Detect which cell encompasses the target text, then output its [X, Y] center coordinate. 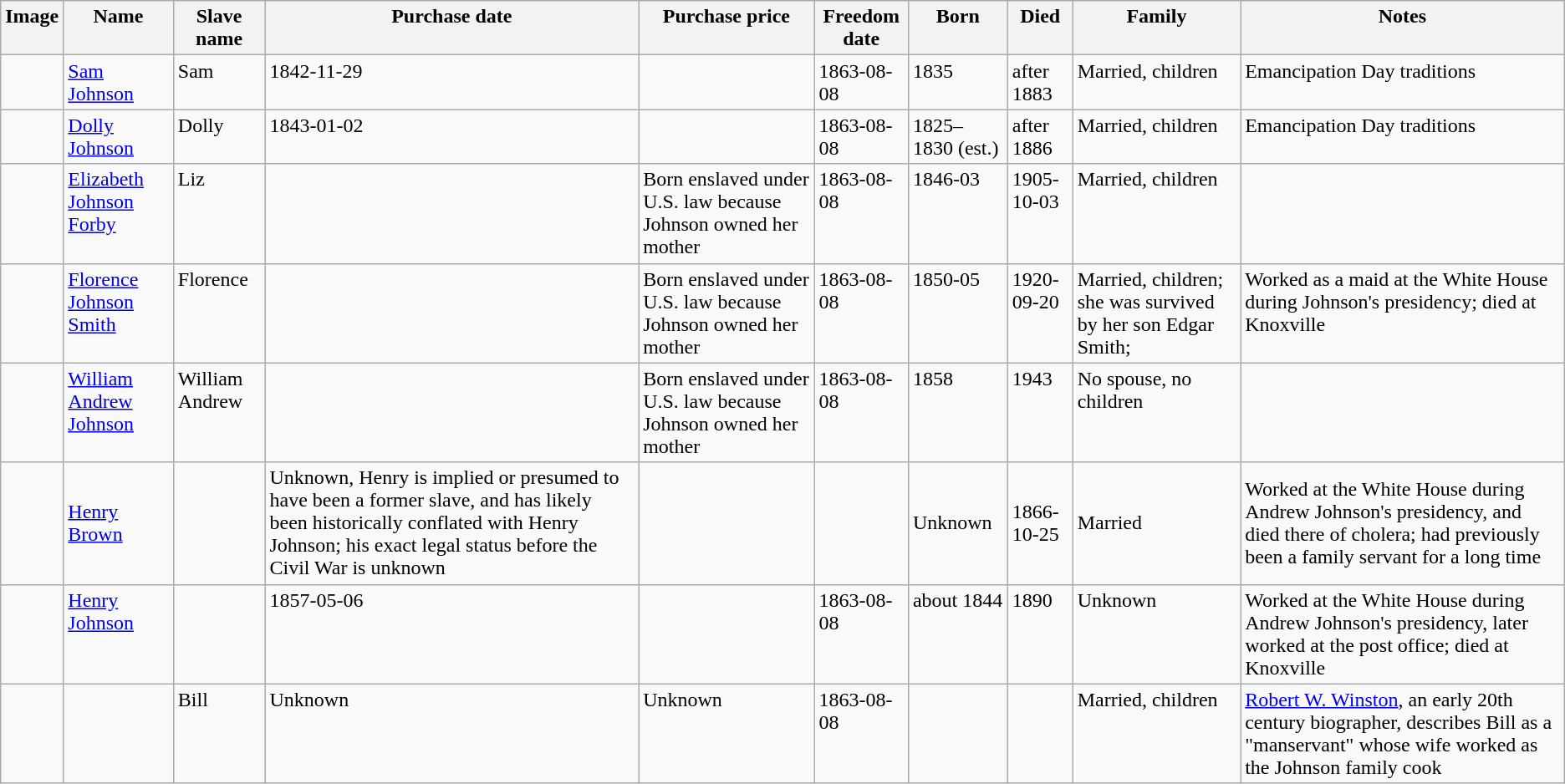
after 1886 [1040, 137]
1890 [1040, 634]
Born [958, 28]
Henry Brown [119, 523]
William Andrew Johnson [119, 413]
1846-03 [958, 214]
1905-10-03 [1040, 214]
Elizabeth Johnson Forby [119, 214]
Married, children; she was survived by her son Edgar Smith; [1157, 313]
after 1883 [1040, 82]
Florence Johnson Smith [119, 313]
1850-05 [958, 313]
1835 [958, 82]
Bill [219, 734]
1843-01-02 [451, 137]
Notes [1403, 28]
1858 [958, 413]
Family [1157, 28]
1842-11-29 [451, 82]
Married [1157, 523]
1866-10-25 [1040, 523]
about 1844 [958, 634]
Sam [219, 82]
Liz [219, 214]
Purchase price [726, 28]
Dolly [219, 137]
Dolly Johnson [119, 137]
1857-05-06 [451, 634]
Worked at the White House during Andrew Johnson's presidency, and died there of cholera; had previously been a family servant for a long time [1403, 523]
Sam Johnson [119, 82]
William Andrew [219, 413]
No spouse, no children [1157, 413]
Florence [219, 313]
1943 [1040, 413]
Image [32, 28]
Robert W. Winston, an early 20th century biographer, describes Bill as a "manservant" whose wife worked as the Johnson family cook [1403, 734]
1920-09-20 [1040, 313]
Freedom date [861, 28]
Worked at the White House during Andrew Johnson's presidency, later worked at the post office; died at Knoxville [1403, 634]
Name [119, 28]
Purchase date [451, 28]
Slave name [219, 28]
Worked as a maid at the White House during Johnson's presidency; died at Knoxville [1403, 313]
Henry Johnson [119, 634]
Died [1040, 28]
1825–1830 (est.) [958, 137]
